Identify which cell holds the provided text, then report its (X, Y) central coordinate. 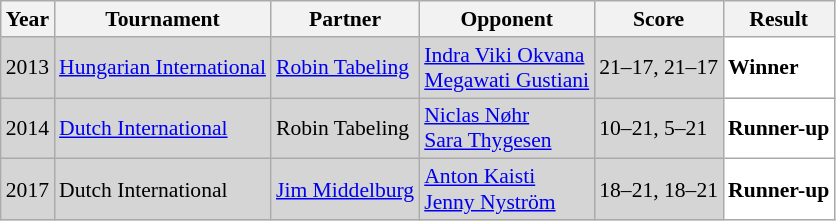
Partner (345, 19)
Hungarian International (162, 68)
Result (778, 19)
2017 (28, 190)
Indra Viki Okvana Megawati Gustiani (506, 68)
Tournament (162, 19)
10–21, 5–21 (658, 128)
Score (658, 19)
18–21, 18–21 (658, 190)
21–17, 21–17 (658, 68)
Winner (778, 68)
2013 (28, 68)
Anton Kaisti Jenny Nyström (506, 190)
Niclas Nøhr Sara Thygesen (506, 128)
Jim Middelburg (345, 190)
Year (28, 19)
Opponent (506, 19)
2014 (28, 128)
